For the text-containing cell, return its midpoint in (X, Y) coordinate format. 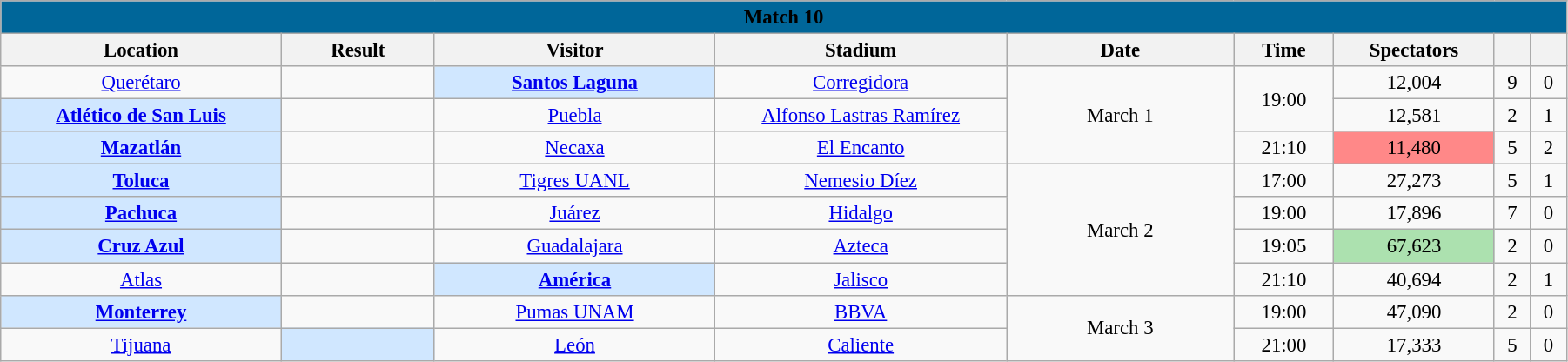
Caliente (861, 345)
Match 10 (784, 17)
Stadium (861, 50)
Juárez (574, 213)
Monterrey (141, 312)
17:00 (1284, 181)
Azteca (861, 246)
Santos Laguna (574, 83)
19:05 (1284, 246)
Spectators (1414, 50)
Necaxa (574, 148)
40,694 (1414, 279)
Time (1284, 50)
El Encanto (861, 148)
Nemesio Díez (861, 181)
Cruz Azul (141, 246)
Atlético de San Luis (141, 116)
Location (141, 50)
Guadalajara (574, 246)
Hidalgo (861, 213)
12,581 (1414, 116)
Pumas UNAM (574, 312)
Date (1121, 50)
17,896 (1414, 213)
América (574, 279)
Tijuana (141, 345)
Visitor (574, 50)
Pachuca (141, 213)
7 (1512, 213)
Querétaro (141, 83)
17,333 (1414, 345)
21:00 (1284, 345)
BBVA (861, 312)
67,623 (1414, 246)
Puebla (574, 116)
March 2 (1121, 230)
March 3 (1121, 327)
27,273 (1414, 181)
12,004 (1414, 83)
León (574, 345)
Mazatlán (141, 148)
Atlas (141, 279)
Corregidora (861, 83)
Tigres UANL (574, 181)
Toluca (141, 181)
Result (358, 50)
9 (1512, 83)
11,480 (1414, 148)
Alfonso Lastras Ramírez (861, 116)
Jalisco (861, 279)
March 1 (1121, 115)
47,090 (1414, 312)
